Determine the [X, Y] coordinate at the center of the cell enclosing the given text.  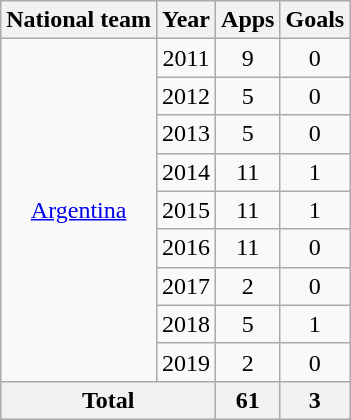
9 [248, 58]
Year [186, 20]
Goals [315, 20]
Total [108, 400]
Apps [248, 20]
61 [248, 400]
National team [79, 20]
2018 [186, 324]
2011 [186, 58]
Argentina [79, 210]
2016 [186, 248]
3 [315, 400]
2014 [186, 172]
2012 [186, 96]
2015 [186, 210]
2017 [186, 286]
2013 [186, 134]
2019 [186, 362]
